Search for the cell housing the specified text and yield its [x, y] center coordinate. 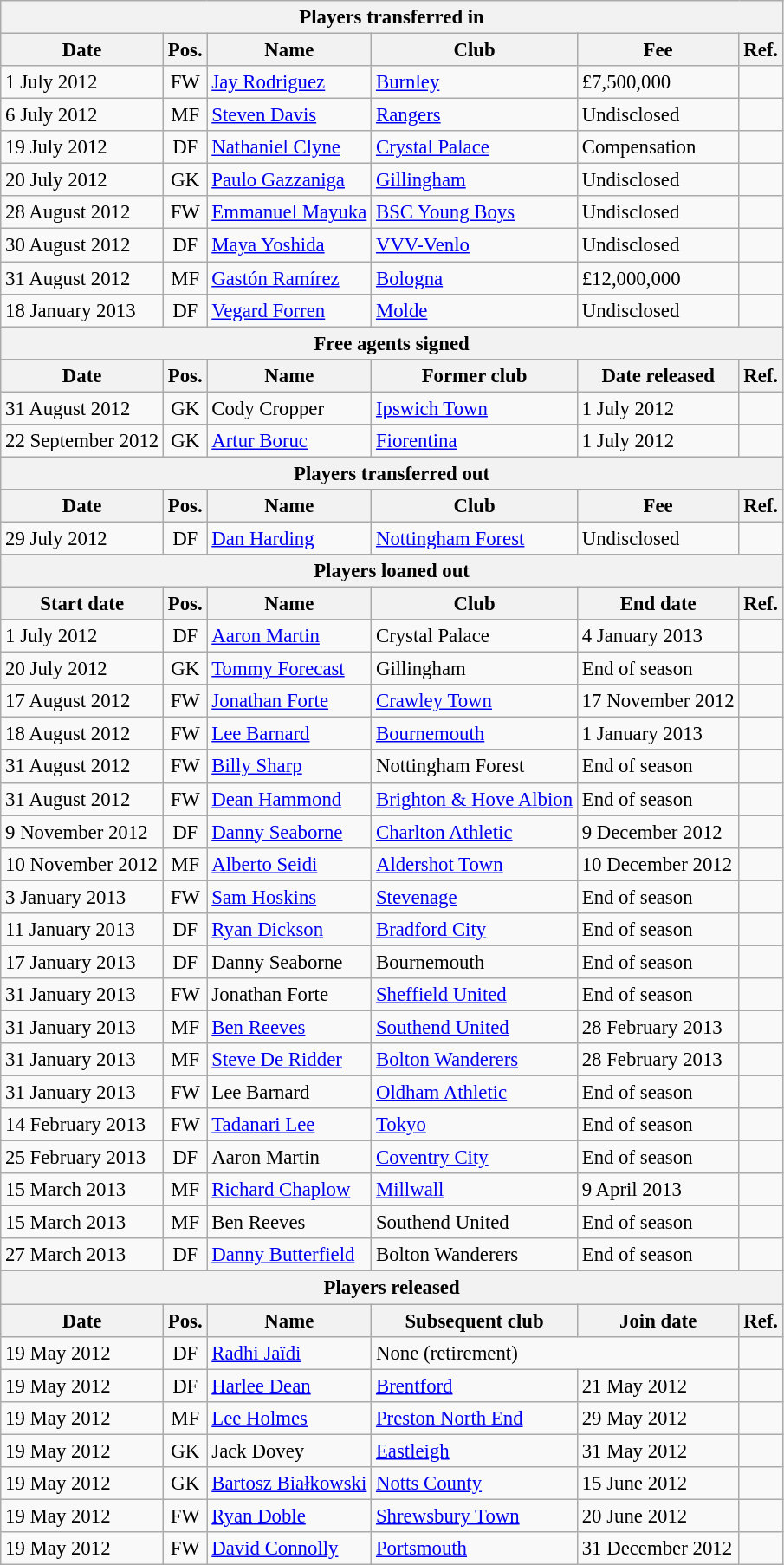
10 December 2012 [658, 864]
Tokyo [475, 1125]
Coventry City [475, 1158]
15 June 2012 [658, 1484]
Artur Boruc [289, 441]
Lee Holmes [289, 1418]
18 January 2013 [82, 310]
Players transferred in [392, 17]
Sam Hoskins [289, 897]
3 January 2013 [82, 897]
Molde [475, 310]
1 January 2013 [658, 734]
14 February 2013 [82, 1125]
Dean Hammond [289, 799]
21 May 2012 [658, 1386]
Free agents signed [392, 343]
Players transferred out [392, 473]
Paulo Gazzaniga [289, 180]
Richard Chaplow [289, 1190]
Bologna [475, 278]
10 November 2012 [82, 864]
Players loaned out [392, 571]
Maya Yoshida [289, 245]
6 July 2012 [82, 115]
BSC Young Boys [475, 212]
20 June 2012 [658, 1516]
VVV-Venlo [475, 245]
Shrewsbury Town [475, 1516]
Former club [475, 375]
Vegard Forren [289, 310]
Jay Rodriguez [289, 82]
18 August 2012 [82, 734]
Crawley Town [475, 701]
Fiorentina [475, 441]
Rangers [475, 115]
Portsmouth [475, 1549]
28 August 2012 [82, 212]
Steven Davis [289, 115]
Tommy Forecast [289, 669]
Preston North End [475, 1418]
9 December 2012 [658, 832]
4 January 2013 [658, 636]
9 April 2013 [658, 1190]
30 August 2012 [82, 245]
Players released [392, 1288]
£12,000,000 [658, 278]
Ryan Doble [289, 1516]
Tadanari Lee [289, 1125]
Join date [658, 1321]
Millwall [475, 1190]
31 December 2012 [658, 1549]
Burnley [475, 82]
Date released [658, 375]
Start date [82, 604]
Steve De Ridder [289, 1060]
Eastleigh [475, 1451]
Nathaniel Clyne [289, 147]
Alberto Seidi [289, 864]
Charlton Athletic [475, 832]
Stevenage [475, 897]
Subsequent club [475, 1321]
29 July 2012 [82, 538]
£7,500,000 [658, 82]
Brentford [475, 1386]
Radhi Jaïdi [289, 1353]
Ipswich Town [475, 408]
Billy Sharp [289, 767]
29 May 2012 [658, 1418]
End date [658, 604]
Notts County [475, 1484]
31 May 2012 [658, 1451]
Aldershot Town [475, 864]
Compensation [658, 147]
Harlee Dean [289, 1386]
9 November 2012 [82, 832]
11 January 2013 [82, 930]
Dan Harding [289, 538]
25 February 2013 [82, 1158]
27 March 2013 [82, 1256]
Gastón Ramírez [289, 278]
Brighton & Hove Albion [475, 799]
Jack Dovey [289, 1451]
Bartosz Białkowski [289, 1484]
Sheffield United [475, 995]
Ryan Dickson [289, 930]
19 July 2012 [82, 147]
David Connolly [289, 1549]
Cody Cropper [289, 408]
Bradford City [475, 930]
Danny Butterfield [289, 1256]
17 August 2012 [82, 701]
Emmanuel Mayuka [289, 212]
Oldham Athletic [475, 1093]
None (retirement) [555, 1353]
22 September 2012 [82, 441]
17 January 2013 [82, 962]
17 November 2012 [658, 701]
